Determine the (x, y) coordinate at the center of the cell enclosing the given text.  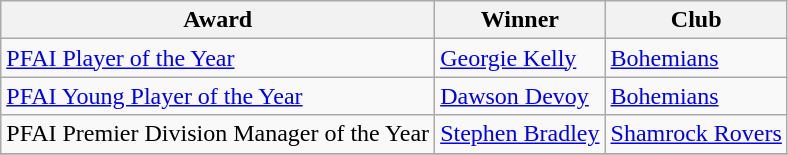
Club (696, 20)
Dawson Devoy (520, 96)
Georgie Kelly (520, 58)
PFAI Young Player of the Year (218, 96)
Award (218, 20)
PFAI Player of the Year (218, 58)
Shamrock Rovers (696, 134)
Winner (520, 20)
Stephen Bradley (520, 134)
PFAI Premier Division Manager of the Year (218, 134)
